Output the (X, Y) coordinate of the center of the cell containing the given text.  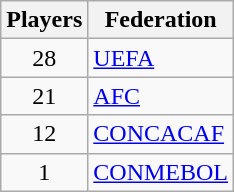
UEFA (161, 58)
CONCACAF (161, 134)
Federation (161, 20)
1 (44, 172)
12 (44, 134)
Players (44, 20)
CONMEBOL (161, 172)
28 (44, 58)
AFC (161, 96)
21 (44, 96)
